Search for the cell housing the specified text and yield its [X, Y] center coordinate. 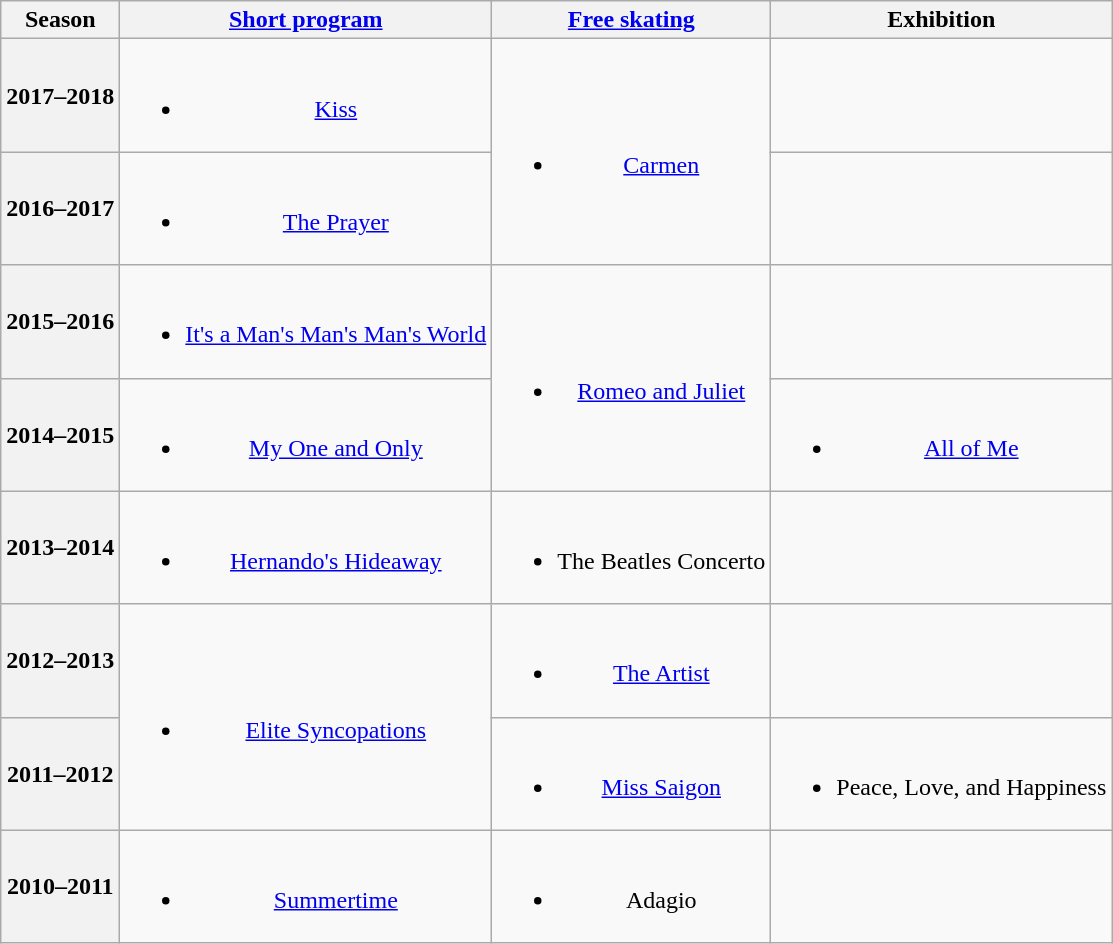
Romeo and Juliet [632, 378]
Short program [306, 20]
Season [60, 20]
Elite Syncopations [306, 717]
The Beatles Concerto [632, 548]
Carmen [632, 152]
Adagio [632, 886]
Kiss [306, 96]
2012–2013 [60, 660]
2014–2015 [60, 434]
2016–2017 [60, 208]
All of Me [942, 434]
2011–2012 [60, 774]
Peace, Love, and Happiness [942, 774]
2013–2014 [60, 548]
Free skating [632, 20]
2015–2016 [60, 322]
The Prayer [306, 208]
It's a Man's Man's Man's World [306, 322]
2017–2018 [60, 96]
Exhibition [942, 20]
Hernando's Hideaway [306, 548]
2010–2011 [60, 886]
The Artist [632, 660]
Miss Saigon [632, 774]
Summertime [306, 886]
My One and Only [306, 434]
